Find where the given text appears and provide that cell's center as [x, y] coordinate. 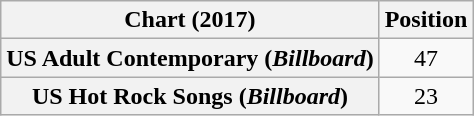
47 [426, 58]
Position [426, 20]
23 [426, 96]
US Hot Rock Songs (Billboard) [190, 96]
Chart (2017) [190, 20]
US Adult Contemporary (Billboard) [190, 58]
